From the cell containing the given text, extract its center point as (X, Y) coordinate. 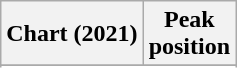
Peakposition (189, 34)
Chart (2021) (72, 34)
